Capture the cell that displays the provided text and extract its (x, y) central coordinate. 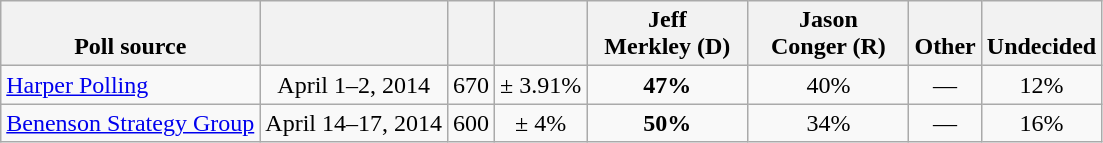
± 4% (541, 123)
670 (472, 85)
600 (472, 123)
Poll source (130, 34)
April 1–2, 2014 (354, 85)
Harper Polling (130, 85)
16% (1041, 123)
40% (828, 85)
± 3.91% (541, 85)
April 14–17, 2014 (354, 123)
12% (1041, 85)
JasonConger (R) (828, 34)
47% (668, 85)
JeffMerkley (D) (668, 34)
34% (828, 123)
50% (668, 123)
Benenson Strategy Group (130, 123)
Other (945, 34)
Undecided (1041, 34)
